Capture the cell that displays the provided text and extract its [X, Y] central coordinate. 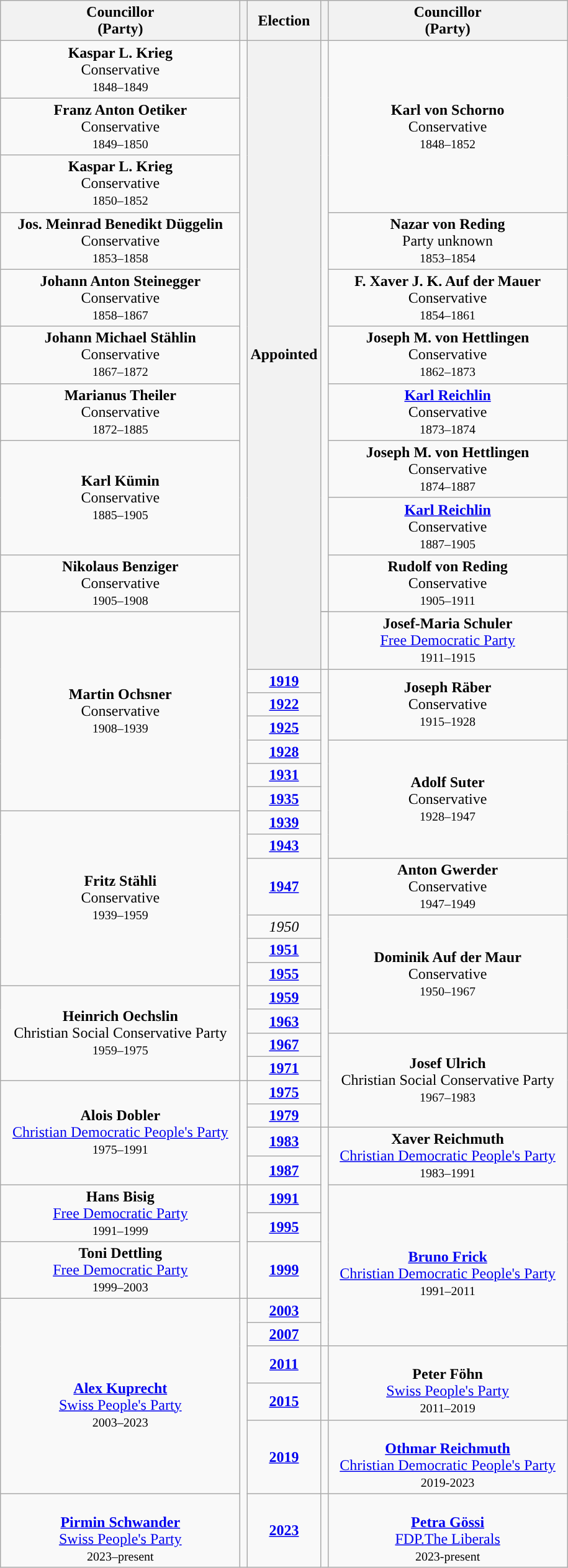
Franz Anton OetikerConservative1849–1850 [120, 127]
1979 [284, 1116]
Karl ReichlinConservative1873–1874 [448, 412]
1967 [284, 1045]
Alois DoblerChristian Democratic People's Party1975–1991 [120, 1133]
1959 [284, 997]
F. Xaver J. K. Auf der MauerConservative1854–1861 [448, 298]
Toni DettlingFree Democratic Party1999–2003 [120, 1270]
1931 [284, 775]
Hans BisigFree Democratic Party1991–1999 [120, 1213]
Othmar ReichmuthChristian Democratic People's Party2019-2023 [448, 1456]
Johann Anton SteineggerConservative1858–1867 [120, 298]
Karl ReichlinConservative1887–1905 [448, 526]
Josef-Maria SchulerFree Democratic Party1911–1915 [448, 640]
Marianus TheilerConservative1872–1885 [120, 412]
Election [284, 21]
Dominik Auf der MaurConservative1950–1967 [448, 974]
1963 [284, 1021]
Nazar von RedingParty unknown1853–1854 [448, 241]
2003 [284, 1311]
Fritz StähliConservative1939–1959 [120, 898]
1999 [284, 1270]
Nikolaus BenzigerConservative1905–1908 [120, 583]
1955 [284, 974]
1919 [284, 680]
Pirmin SchwanderSwiss People's Party2023–present [120, 1531]
Xaver ReichmuthChristian Democratic People's Party1983–1991 [448, 1156]
1935 [284, 799]
Bruno FrickChristian Democratic People's Party1991–2011 [448, 1265]
1983 [284, 1142]
Alex KuprechtSwiss People's Party2003–2023 [120, 1396]
Jos. Meinrad Benedikt DüggelinConservative1853–1858 [120, 241]
Appointed [284, 355]
Kaspar L. KriegConservative1848–1849 [120, 69]
Joseph RäberConservative1915–1928 [448, 704]
1943 [284, 846]
1939 [284, 822]
Joseph M. von HettlingenConservative1862–1873 [448, 355]
Karl KüminConservative1885–1905 [120, 497]
1971 [284, 1068]
Karl von SchornoConservative1848–1852 [448, 127]
1925 [284, 728]
1947 [284, 886]
Adolf SuterConservative1928–1947 [448, 799]
Kaspar L. KriegConservative1850–1852 [120, 184]
1995 [284, 1227]
Anton GwerderConservative1947–1949 [448, 886]
Martin OchsnerConservative1908–1939 [120, 711]
2023 [284, 1531]
2015 [284, 1401]
1928 [284, 752]
1975 [284, 1092]
1950 [284, 927]
Peter FöhnSwiss People's Party2011–2019 [448, 1383]
2019 [284, 1456]
1951 [284, 950]
1987 [284, 1170]
Josef UlrichChristian Social Conservative Party1967–1983 [448, 1080]
1922 [284, 705]
Joseph M. von HettlingenConservative1874–1887 [448, 469]
Heinrich OechslinChristian Social Conservative Party1959–1975 [120, 1033]
1991 [284, 1199]
Petra GössiFDP.The Liberals2023-present [448, 1531]
Rudolf von RedingConservative1905–1911 [448, 583]
2007 [284, 1334]
2011 [284, 1365]
Johann Michael StählinConservative1867–1872 [120, 355]
